For the text-containing cell, return its midpoint in (X, Y) coordinate format. 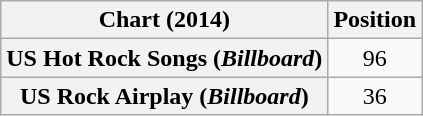
36 (375, 96)
96 (375, 58)
Chart (2014) (164, 20)
US Rock Airplay (Billboard) (164, 96)
Position (375, 20)
US Hot Rock Songs (Billboard) (164, 58)
